Return the [x, y] coordinate for the center point of the cell that contains the specified text.  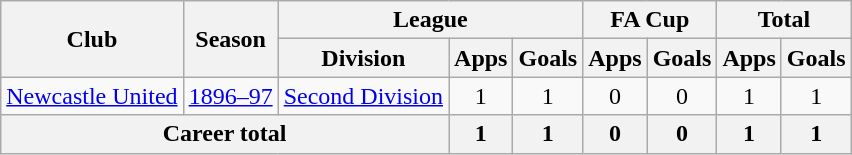
Total [784, 20]
League [430, 20]
Division [363, 58]
Season [230, 39]
Second Division [363, 96]
FA Cup [650, 20]
Career total [225, 134]
1896–97 [230, 96]
Club [92, 39]
Newcastle United [92, 96]
